Identify which cell holds the provided text, then report its [x, y] central coordinate. 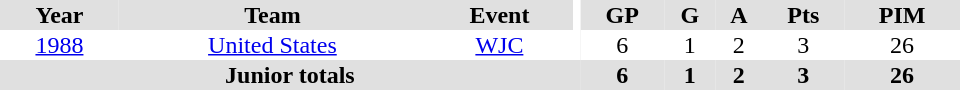
PIM [902, 15]
A [738, 15]
United States [272, 45]
Junior totals [290, 75]
Event [500, 15]
Team [272, 15]
Pts [804, 15]
Year [60, 15]
G [690, 15]
WJC [500, 45]
GP [622, 15]
1988 [60, 45]
